For the text-containing cell, return its midpoint in (x, y) coordinate format. 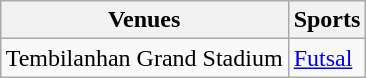
Sports (327, 20)
Futsal (327, 58)
Tembilanhan Grand Stadium (144, 58)
Venues (144, 20)
